Search for the cell housing the specified text and yield its (X, Y) center coordinate. 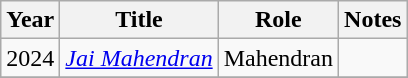
Jai Mahendran (139, 58)
Title (139, 20)
Year (30, 20)
Notes (373, 20)
Mahendran (278, 58)
Role (278, 20)
2024 (30, 58)
